Return the [x, y] coordinate for the center point of the cell that contains the specified text.  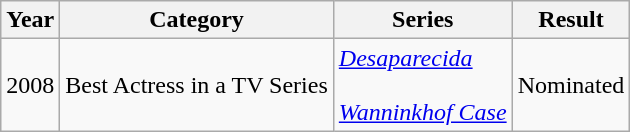
Best Actress in a TV Series [196, 85]
Result [571, 20]
Year [30, 20]
Nominated [571, 85]
Series [422, 20]
DesaparecidaWanninkhof Case [422, 85]
Category [196, 20]
2008 [30, 85]
